Detect which cell encompasses the target text, then output its [x, y] center coordinate. 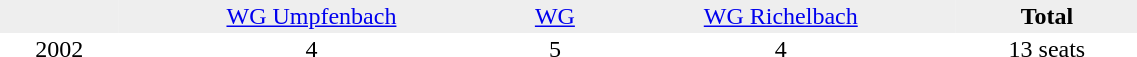
WG Richelbach [780, 16]
WG [554, 16]
WG Umpfenbach [311, 16]
Total [1046, 16]
